Pinpoint the cell where the given text exists, returning its (x, y) midpoint coordinate. 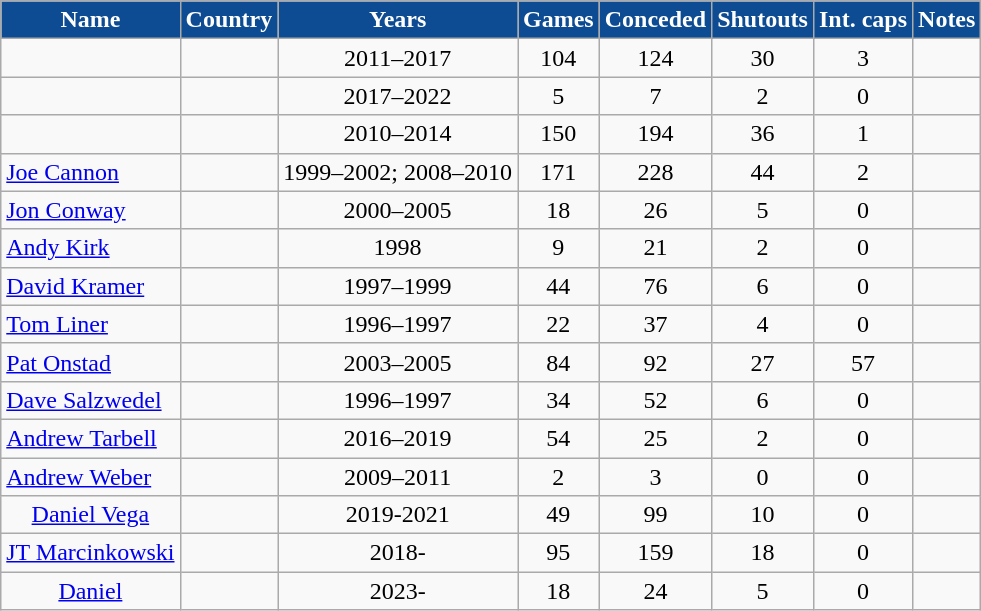
1 (862, 134)
228 (655, 172)
84 (559, 362)
95 (559, 553)
2019-2021 (398, 515)
2023- (398, 591)
Years (398, 20)
Int. caps (862, 20)
Daniel Vega (90, 515)
2010–2014 (398, 134)
24 (655, 591)
Dave Salzwedel (90, 400)
1999–2002; 2008–2010 (398, 172)
104 (559, 58)
171 (559, 172)
Andrew Weber (90, 477)
37 (655, 324)
22 (559, 324)
9 (559, 248)
Notes (947, 20)
Pat Onstad (90, 362)
34 (559, 400)
2016–2019 (398, 438)
Name (90, 20)
2003–2005 (398, 362)
2009–2011 (398, 477)
57 (862, 362)
JT Marcinkowski (90, 553)
150 (559, 134)
7 (655, 96)
Joe Cannon (90, 172)
Andrew Tarbell (90, 438)
194 (655, 134)
Shutouts (763, 20)
21 (655, 248)
26 (655, 210)
27 (763, 362)
2018- (398, 553)
David Kramer (90, 286)
2011–2017 (398, 58)
76 (655, 286)
Andy Kirk (90, 248)
54 (559, 438)
Jon Conway (90, 210)
1997–1999 (398, 286)
30 (763, 58)
99 (655, 515)
159 (655, 553)
2000–2005 (398, 210)
10 (763, 515)
25 (655, 438)
Tom Liner (90, 324)
124 (655, 58)
2017–2022 (398, 96)
52 (655, 400)
Country (229, 20)
1998 (398, 248)
49 (559, 515)
Daniel (90, 591)
92 (655, 362)
4 (763, 324)
36 (763, 134)
Games (559, 20)
Conceded (655, 20)
